From the cell containing the given text, extract its center point as [x, y] coordinate. 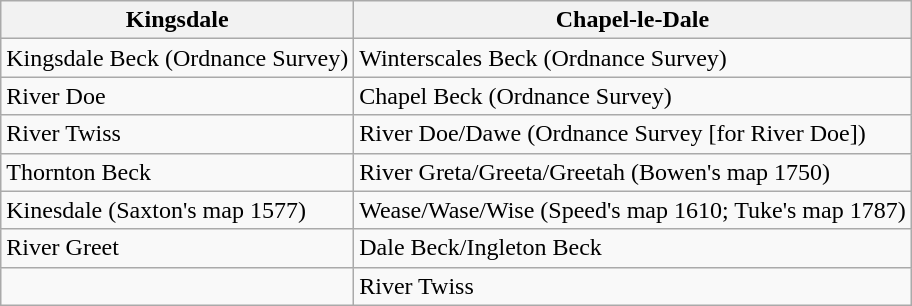
Kinesdale (Saxton's map 1577) [178, 210]
River Doe [178, 96]
River Greet [178, 248]
Winterscales Beck (Ordnance Survey) [632, 58]
Thornton Beck [178, 172]
Wease/Wase/Wise (Speed's map 1610; Tuke's map 1787) [632, 210]
River Doe/Dawe (Ordnance Survey [for River Doe]) [632, 134]
River Greta/Greeta/Greetah (Bowen's map 1750) [632, 172]
Chapel-le-Dale [632, 20]
Dale Beck/Ingleton Beck [632, 248]
Kingsdale [178, 20]
Kingsdale Beck (Ordnance Survey) [178, 58]
Chapel Beck (Ordnance Survey) [632, 96]
